Return the [X, Y] coordinate for the center point of the cell that contains the specified text.  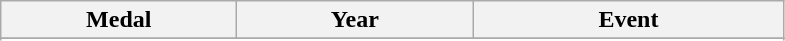
Event [628, 20]
Medal [119, 20]
Year [355, 20]
